Provide the [X, Y] coordinate of the cell's center where the given text is located.  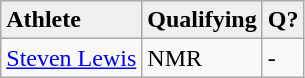
Qualifying [202, 20]
Athlete [72, 20]
Steven Lewis [72, 58]
- [283, 58]
Q? [283, 20]
NMR [202, 58]
